Capture the cell that displays the provided text and extract its (X, Y) central coordinate. 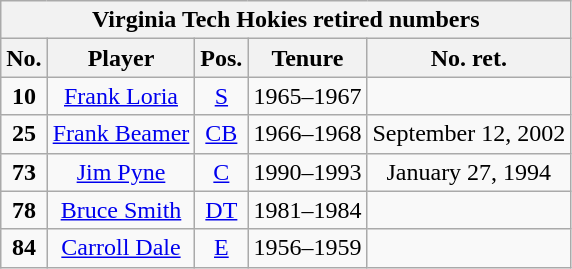
1965–1967 (308, 96)
Player (121, 58)
1966–1968 (308, 134)
Jim Pyne (121, 172)
84 (24, 248)
10 (24, 96)
Pos. (222, 58)
C (222, 172)
1981–1984 (308, 210)
1990–1993 (308, 172)
DT (222, 210)
Tenure (308, 58)
September 12, 2002 (469, 134)
78 (24, 210)
Carroll Dale (121, 248)
Virginia Tech Hokies retired numbers (286, 20)
E (222, 248)
No. ret. (469, 58)
Bruce Smith (121, 210)
1956–1959 (308, 248)
Frank Beamer (121, 134)
January 27, 1994 (469, 172)
CB (222, 134)
No. (24, 58)
S (222, 96)
Frank Loria (121, 96)
25 (24, 134)
73 (24, 172)
